Detect which cell encompasses the target text, then output its [x, y] center coordinate. 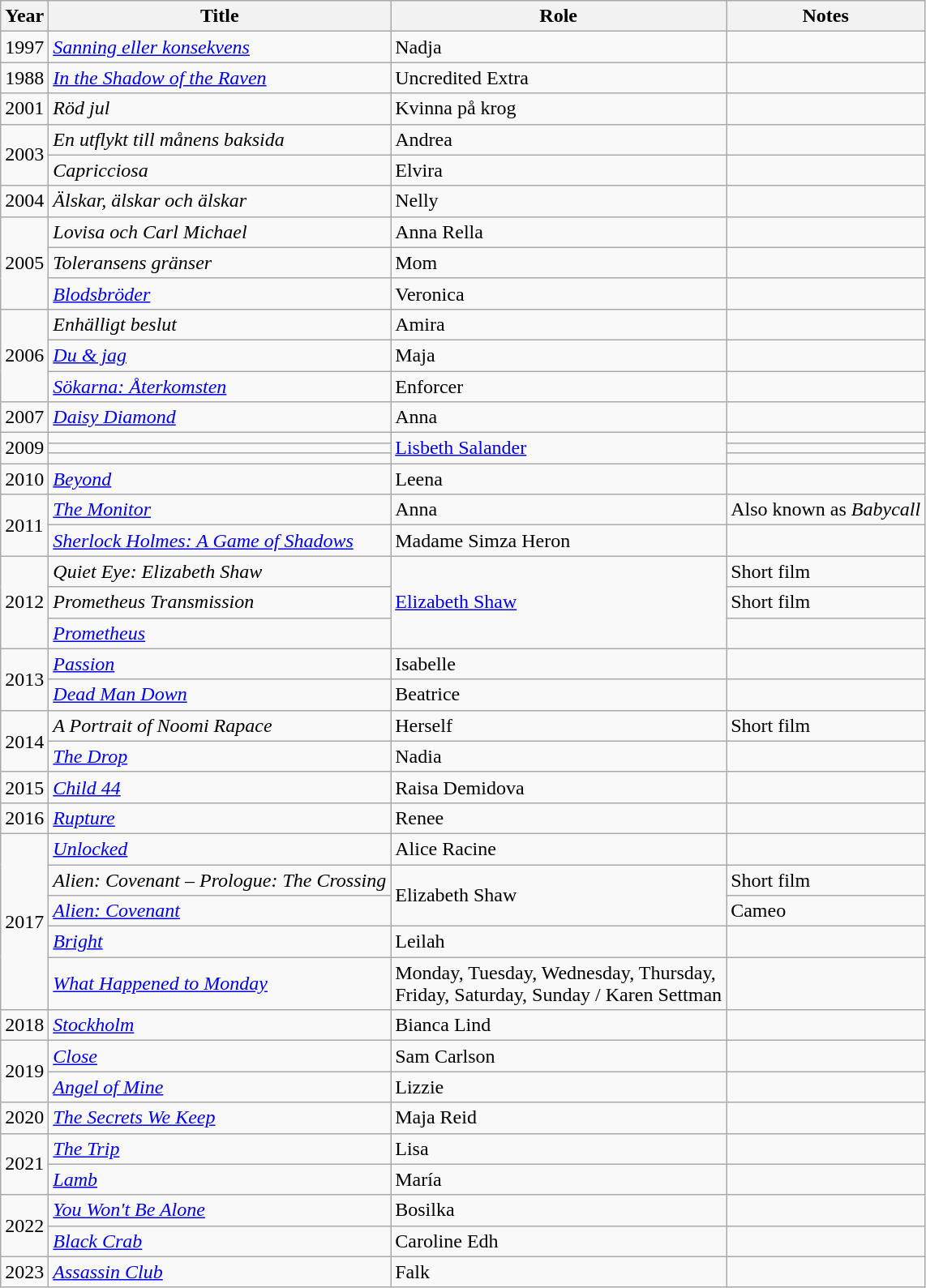
Daisy Diamond [220, 417]
Child 44 [220, 787]
Caroline Edh [559, 1241]
Isabelle [559, 664]
2009 [24, 448]
Rupture [220, 818]
Prometheus Transmission [220, 602]
Beatrice [559, 695]
Lizzie [559, 1087]
Älskar, älskar och älskar [220, 201]
Alice Racine [559, 849]
You Won't Be Alone [220, 1210]
Uncredited Extra [559, 78]
Also known as Babycall [825, 510]
2004 [24, 201]
2013 [24, 679]
Mom [559, 263]
The Monitor [220, 510]
Quiet Eye: Elizabeth Shaw [220, 571]
Nadia [559, 756]
Amira [559, 324]
Herself [559, 725]
Assassin Club [220, 1272]
Unlocked [220, 849]
2001 [24, 109]
Sökarna: Återkomsten [220, 387]
Lovisa och Carl Michael [220, 232]
Beyond [220, 479]
The Secrets We Keep [220, 1118]
2022 [24, 1226]
En utflykt till månens baksida [220, 139]
Maja [559, 355]
2003 [24, 155]
The Drop [220, 756]
1997 [24, 47]
Alien: Covenant – Prologue: The Crossing [220, 879]
The Trip [220, 1149]
Black Crab [220, 1241]
2014 [24, 741]
Veronica [559, 293]
Madame Simza Heron [559, 541]
Lisa [559, 1149]
Du & jag [220, 355]
Dead Man Down [220, 695]
María [559, 1179]
2023 [24, 1272]
2021 [24, 1164]
A Portrait of Noomi Rapace [220, 725]
Bright [220, 942]
Angel of Mine [220, 1087]
Enhälligt beslut [220, 324]
2016 [24, 818]
Maja Reid [559, 1118]
Sherlock Holmes: A Game of Shadows [220, 541]
Lamb [220, 1179]
2006 [24, 355]
Bianca Lind [559, 1025]
Role [559, 16]
Renee [559, 818]
In the Shadow of the Raven [220, 78]
Capricciosa [220, 170]
2020 [24, 1118]
Leena [559, 479]
Elvira [559, 170]
Leilah [559, 942]
Passion [220, 664]
2005 [24, 263]
Notes [825, 16]
Year [24, 16]
Kvinna på krog [559, 109]
Nelly [559, 201]
2007 [24, 417]
Anna Rella [559, 232]
2012 [24, 602]
Bosilka [559, 1210]
Cameo [825, 911]
2018 [24, 1025]
Nadja [559, 47]
Falk [559, 1272]
1988 [24, 78]
Monday, Tuesday, Wednesday, Thursday, Friday, Saturday, Sunday / Karen Settman [559, 984]
Sam Carlson [559, 1056]
Alien: Covenant [220, 911]
Enforcer [559, 387]
Röd jul [220, 109]
Raisa Demidova [559, 787]
Title [220, 16]
Blodsbröder [220, 293]
Prometheus [220, 633]
Toleransens gränser [220, 263]
2019 [24, 1072]
2010 [24, 479]
Close [220, 1056]
Lisbeth Salander [559, 448]
Sanning eller konsekvens [220, 47]
2017 [24, 921]
2015 [24, 787]
What Happened to Monday [220, 984]
Andrea [559, 139]
2011 [24, 525]
Stockholm [220, 1025]
